Determine the [X, Y] coordinate at the center of the cell enclosing the given text.  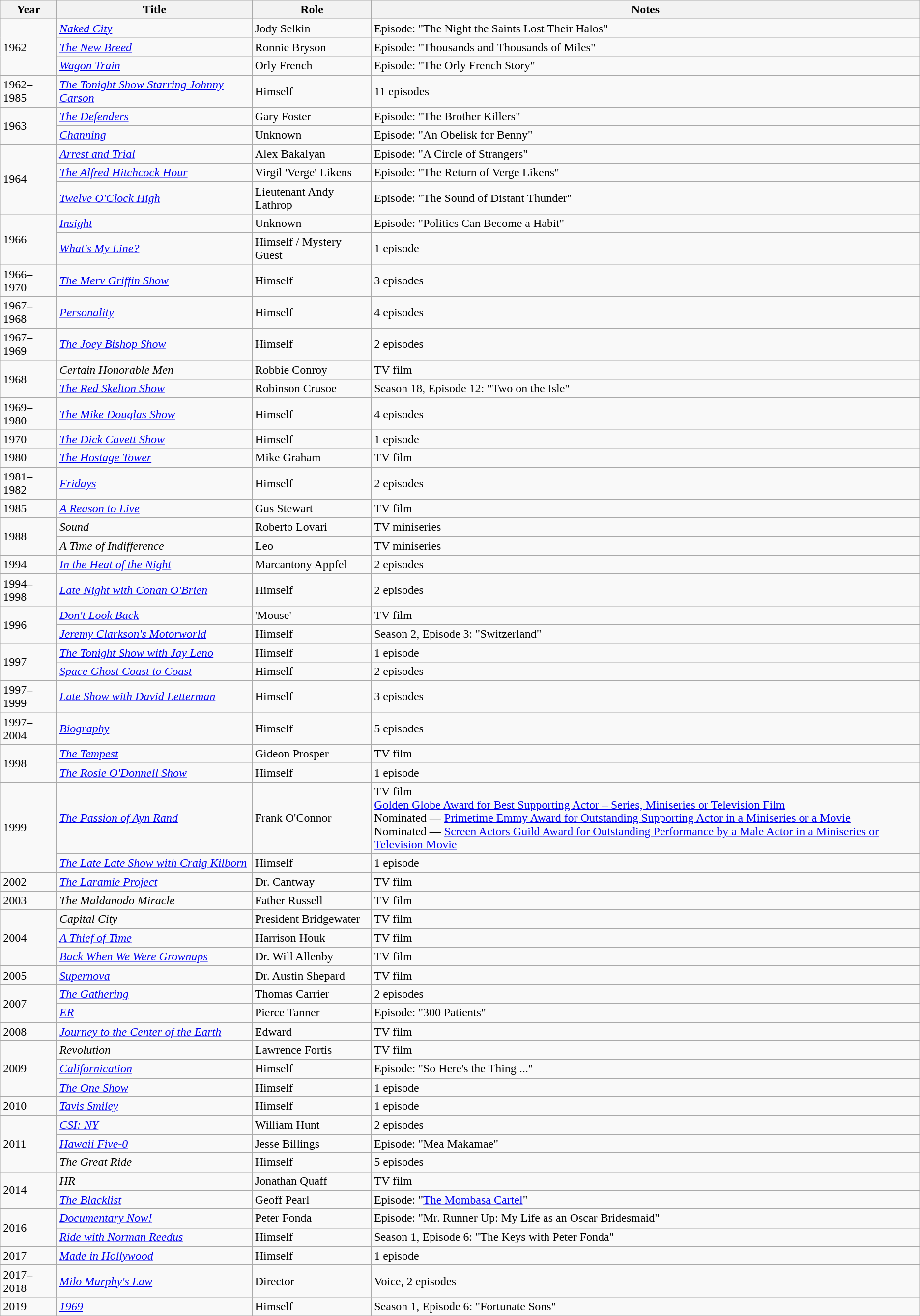
Fridays [154, 483]
The Maldanodo Miracle [154, 900]
Episode: "Mea Makamae" [646, 1144]
A Thief of Time [154, 938]
Late Show with David Letterman [154, 697]
A Reason to Live [154, 508]
Supernova [154, 975]
2010 [29, 1106]
Hawaii Five-0 [154, 1144]
'Mouse' [312, 615]
2011 [29, 1144]
The Gathering [154, 994]
Year [29, 10]
Made in Hollywood [154, 1256]
Episode: "So Here's the Thing ..." [646, 1069]
Thomas Carrier [312, 994]
2008 [29, 1031]
2003 [29, 900]
Voice, 2 episodes [646, 1281]
Jody Selkin [312, 28]
Episode: "The Sound of Distant Thunder" [646, 197]
Wagon Train [154, 66]
Season 1, Episode 6: "The Keys with Peter Fonda" [646, 1237]
Revolution [154, 1050]
ER [154, 1012]
The Tempest [154, 754]
1994–1998 [29, 589]
Title [154, 10]
CSI: NY [154, 1125]
Arrest and Trial [154, 154]
Leo [312, 546]
1969 [154, 1306]
Don't Look Back [154, 615]
William Hunt [312, 1125]
1963 [29, 126]
1980 [29, 458]
2019 [29, 1306]
Robinson Crusoe [312, 389]
1962–1985 [29, 91]
Journey to the Center of the Earth [154, 1031]
Jesse Billings [312, 1144]
1967–1968 [29, 312]
Naked City [154, 28]
1968 [29, 379]
Episode: "An Obelisk for Benny" [646, 135]
1962 [29, 47]
Marcantony Appfel [312, 564]
1998 [29, 763]
Robbie Conroy [312, 370]
Tavis Smiley [154, 1106]
Californication [154, 1069]
The Hostage Tower [154, 458]
A Time of Indifference [154, 546]
Geoff Pearl [312, 1200]
Father Russell [312, 900]
The One Show [154, 1088]
1997–2004 [29, 729]
The Laramie Project [154, 882]
Lieutenant Andy Lathrop [312, 197]
Episode: "The Brother Killers" [646, 116]
Season 1, Episode 6: "Fortunate Sons" [646, 1306]
1985 [29, 508]
Twelve O'Clock High [154, 197]
Jonathan Quaff [312, 1181]
1970 [29, 439]
Edward [312, 1031]
Personality [154, 312]
Roberto Lovari [312, 527]
1964 [29, 179]
Milo Murphy's Law [154, 1281]
Episode: "A Circle of Strangers" [646, 154]
Late Night with Conan O'Brien [154, 589]
Channing [154, 135]
Alex Bakalyan [312, 154]
Sound [154, 527]
In the Heat of the Night [154, 564]
2009 [29, 1069]
The Defenders [154, 116]
The Great Ride [154, 1162]
1997 [29, 662]
Director [312, 1281]
2014 [29, 1190]
2016 [29, 1228]
2017 [29, 1256]
Episode: "The Mombasa Cartel" [646, 1200]
The Red Skelton Show [154, 389]
Back When We Were Grownups [154, 956]
Mike Graham [312, 458]
Season 2, Episode 3: "Switzerland" [646, 634]
Episode: "The Night the Saints Lost Their Halos" [646, 28]
Episode: "The Return of Verge Likens" [646, 172]
Certain Honorable Men [154, 370]
The Blacklist [154, 1200]
Virgil 'Verge' Likens [312, 172]
1966–1970 [29, 280]
1988 [29, 536]
The Alfred Hitchcock Hour [154, 172]
2004 [29, 938]
Orly French [312, 66]
Ride with Norman Reedus [154, 1237]
Documentary Now! [154, 1218]
Himself / Mystery Guest [312, 249]
The Passion of Ayn Rand [154, 818]
1981–1982 [29, 483]
The Dick Cavett Show [154, 439]
Episode: "Mr. Runner Up: My Life as an Oscar Bridesmaid" [646, 1218]
Dr. Austin Shepard [312, 975]
Pierce Tanner [312, 1012]
Role [312, 10]
Gideon Prosper [312, 754]
Episode: "The Orly French Story" [646, 66]
The Rosie O'Donnell Show [154, 773]
The Joey Bishop Show [154, 345]
What's My Line? [154, 249]
11 episodes [646, 91]
1999 [29, 827]
The Mike Douglas Show [154, 414]
Lawrence Fortis [312, 1050]
2002 [29, 882]
2005 [29, 975]
Dr. Cantway [312, 882]
Insight [154, 223]
Episode: "Thousands and Thousands of Miles" [646, 47]
1996 [29, 624]
1994 [29, 564]
Gary Foster [312, 116]
The Late Late Show with Craig Kilborn [154, 863]
The New Breed [154, 47]
Jeremy Clarkson's Motorworld [154, 634]
1967–1969 [29, 345]
2017–2018 [29, 1281]
Space Ghost Coast to Coast [154, 672]
The Tonight Show with Jay Leno [154, 653]
2007 [29, 1003]
Frank O'Connor [312, 818]
1997–1999 [29, 697]
Episode: "Politics Can Become a Habit" [646, 223]
Harrison Houk [312, 938]
1969–1980 [29, 414]
Biography [154, 729]
Gus Stewart [312, 508]
The Tonight Show Starring Johnny Carson [154, 91]
The Merv Griffin Show [154, 280]
1966 [29, 239]
Season 18, Episode 12: "Two on the Isle" [646, 389]
Episode: "300 Patients" [646, 1012]
HR [154, 1181]
Capital City [154, 919]
President Bridgewater [312, 919]
Ronnie Bryson [312, 47]
Peter Fonda [312, 1218]
Notes [646, 10]
Dr. Will Allenby [312, 956]
